Search for the cell housing the specified text and yield its [x, y] center coordinate. 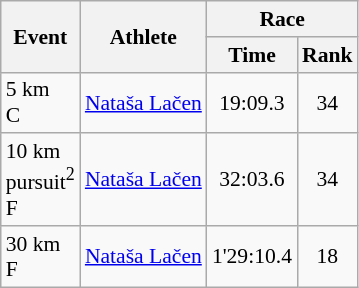
30 km F [40, 256]
Time [252, 55]
5 km C [40, 102]
19:09.3 [252, 102]
18 [328, 256]
Race [282, 19]
Athlete [144, 36]
10 km pursuit2 F [40, 180]
Rank [328, 55]
Event [40, 36]
32:03.6 [252, 180]
1'29:10.4 [252, 256]
